Return (x, y) of the center of cell containing provided text 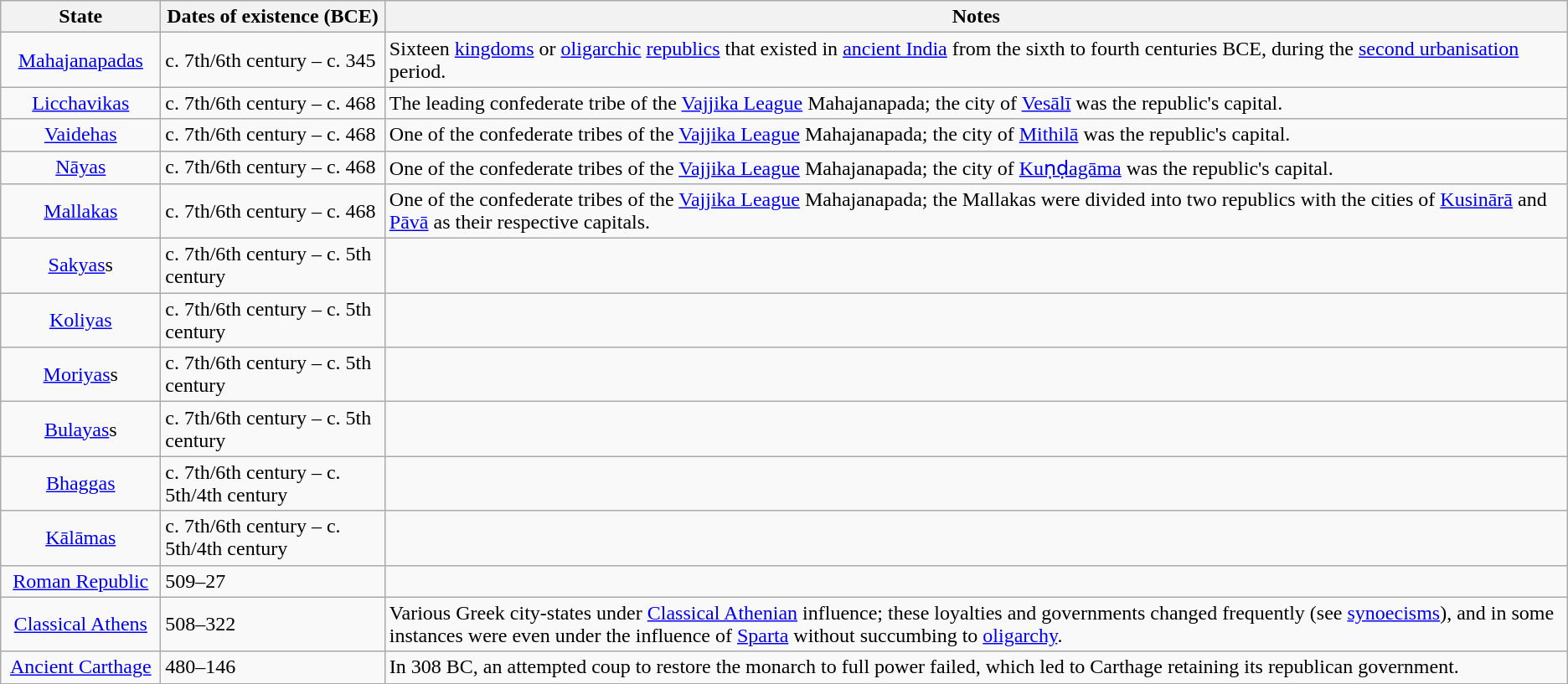
Sixteen kingdoms or oligarchic republics that existed in ancient India from the sixth to fourth centuries BCE, during the second urbanisation period. (976, 60)
The leading confederate tribe of the Vajjika League Mahajanapada; the city of Vesālī was the republic's capital. (976, 103)
Koliyas (80, 320)
Dates of existence (BCE) (273, 17)
Bulayass (80, 429)
One of the confederate tribes of the Vajjika League Mahajanapada; the city of Mithilā was the republic's capital. (976, 135)
480–146 (273, 667)
509–27 (273, 581)
In 308 BC, an attempted coup to restore the monarch to full power failed, which led to Carthage retaining its republican government. (976, 667)
508–322 (273, 625)
Bhaggas (80, 484)
Sakyass (80, 266)
Ancient Carthage (80, 667)
Moriyass (80, 375)
Classical Athens (80, 625)
Kālāmas (80, 537)
Nāyas (80, 167)
Mallakas (80, 211)
c. 7th/6th century – c. 345 (273, 60)
Mahajanapadas (80, 60)
State (80, 17)
Notes (976, 17)
Roman Republic (80, 581)
Licchavikas (80, 103)
Vaidehas (80, 135)
One of the confederate tribes of the Vajjika League Mahajanapada; the city of Kuṇḍagāma was the republic's capital. (976, 167)
